Output the [x, y] coordinate of the center of the cell containing the given text.  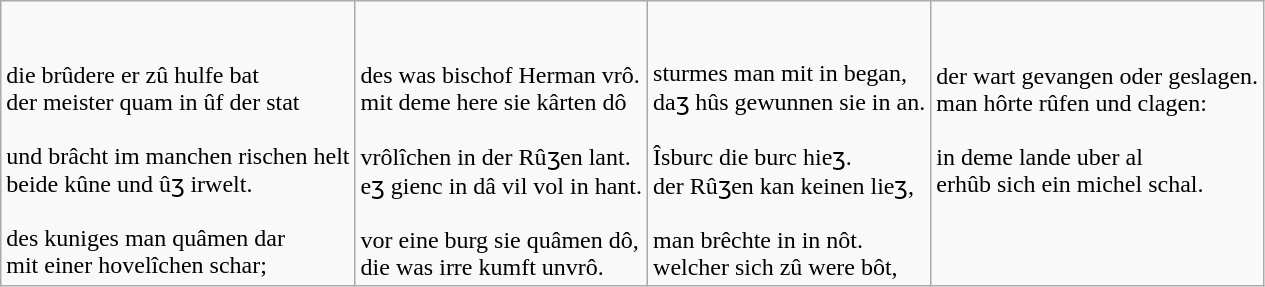
der wart gevangen oder geslagen. man hôrte rûfen und clagen: in deme lande uber al erhûb sich ein michel schal. [1098, 144]
